Pinpoint the cell where the given text exists, returning its (x, y) midpoint coordinate. 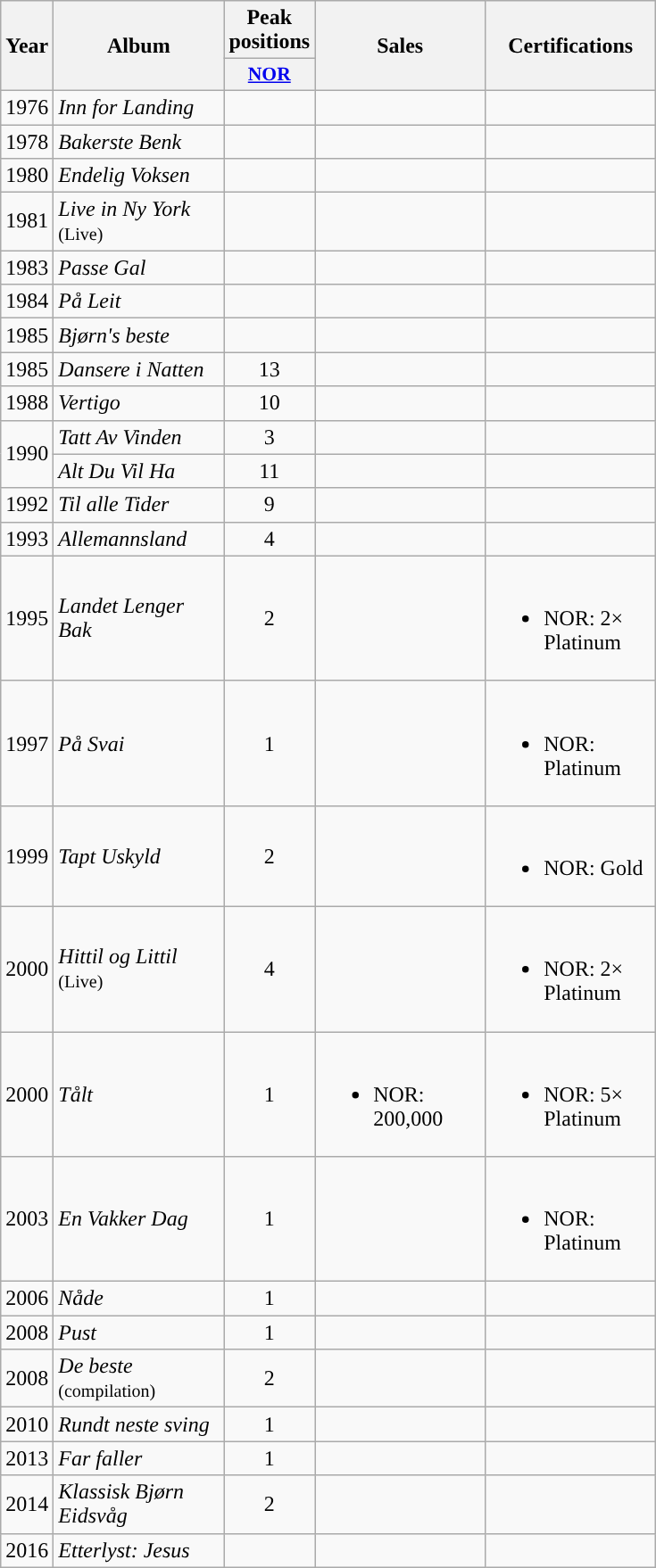
Rundt neste sving (139, 1424)
2016 (27, 1550)
13 (270, 369)
1988 (27, 403)
Pust (139, 1333)
Landet Lenger Bak (139, 618)
Passe Gal (139, 268)
10 (270, 403)
Live in Ny York (Live) (139, 221)
Klassisk Bjørn Eidsvåg (139, 1504)
9 (270, 505)
Etterlyst: Jesus (139, 1550)
Album (139, 46)
Tålt (139, 1093)
NOR: Gold (571, 856)
2006 (27, 1299)
Year (27, 46)
1995 (27, 618)
2014 (27, 1504)
1992 (27, 505)
Allemannsland (139, 539)
1997 (27, 743)
2010 (27, 1424)
1984 (27, 301)
Hittil og Littil (Live) (139, 969)
1980 (27, 176)
1976 (27, 107)
NOR (270, 75)
NOR: 5× Platinum (571, 1093)
1981 (27, 221)
Bakerste Benk (139, 142)
Inn for Landing (139, 107)
1999 (27, 856)
Sales (400, 46)
Endelig Voksen (139, 176)
1978 (27, 142)
Til alle Tider (139, 505)
På Leit (139, 301)
1990 (27, 454)
På Svai (139, 743)
De beste (compilation) (139, 1379)
Vertigo (139, 403)
1993 (27, 539)
1983 (27, 268)
2013 (27, 1458)
Alt Du Vil Ha (139, 471)
Peak positions (270, 30)
2003 (27, 1219)
Bjørn's beste (139, 335)
Tapt Uskyld (139, 856)
3 (270, 437)
11 (270, 471)
Nåde (139, 1299)
En Vakker Dag (139, 1219)
Tatt Av Vinden (139, 437)
NOR: 200,000 (400, 1093)
Far faller (139, 1458)
Certifications (571, 46)
Dansere i Natten (139, 369)
